Provide the (X, Y) coordinate of the cell's center where the given text is located.  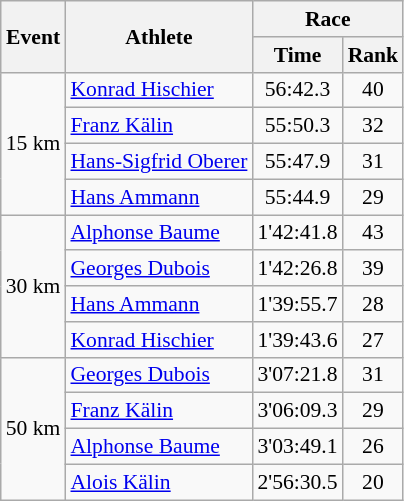
55:50.3 (297, 126)
Hans-Sigfrid Oberer (158, 162)
3'06:09.3 (297, 411)
30 km (34, 286)
15 km (34, 143)
39 (374, 269)
1'39:55.7 (297, 304)
Athlete (158, 36)
1'42:26.8 (297, 269)
55:47.9 (297, 162)
56:42.3 (297, 90)
1'39:43.6 (297, 340)
40 (374, 90)
43 (374, 233)
50 km (34, 428)
Alois Kälin (158, 482)
20 (374, 482)
3'07:21.8 (297, 375)
27 (374, 340)
Event (34, 36)
32 (374, 126)
26 (374, 447)
3'03:49.1 (297, 447)
1'42:41.8 (297, 233)
Rank (374, 55)
2'56:30.5 (297, 482)
28 (374, 304)
Race (328, 19)
Time (297, 55)
55:44.9 (297, 197)
